For the text-containing cell, return its midpoint in [X, Y] coordinate format. 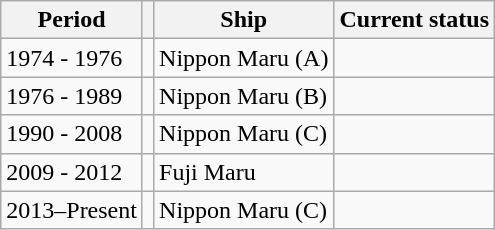
Current status [414, 20]
1976 - 1989 [72, 96]
Ship [244, 20]
1990 - 2008 [72, 134]
Nippon Maru (B) [244, 96]
Period [72, 20]
2009 - 2012 [72, 172]
Nippon Maru (A) [244, 58]
1974 - 1976 [72, 58]
Fuji Maru [244, 172]
2013–Present [72, 210]
